Locate the cell with the specified text and output its [x, y] center coordinate. 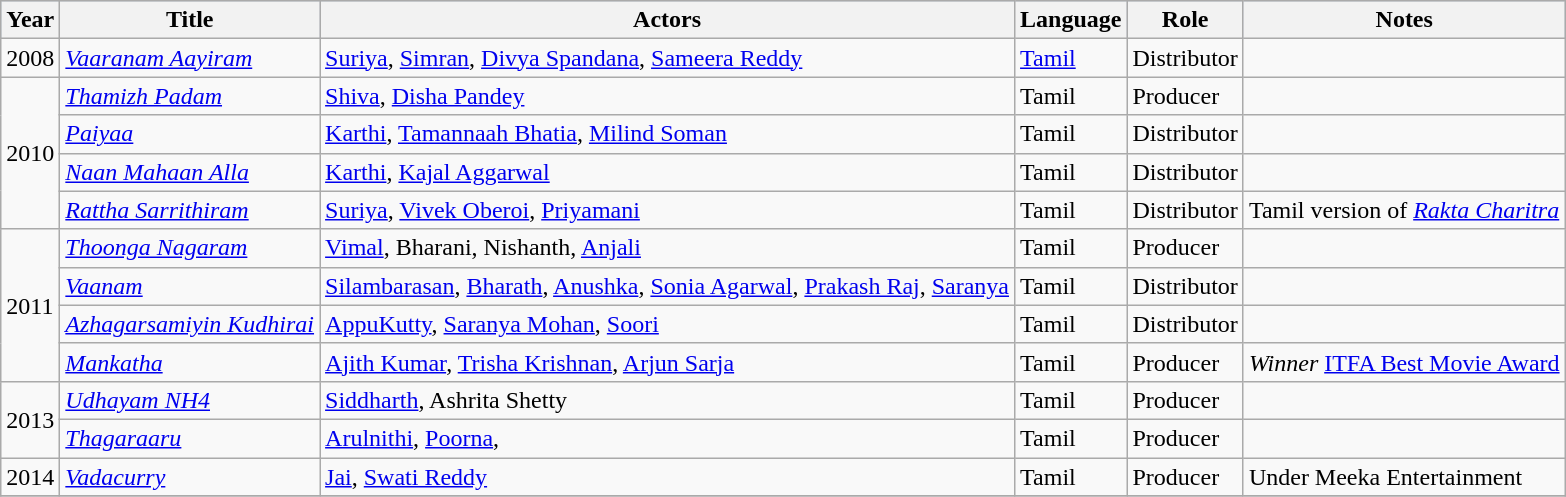
Karthi, Tamannaah Bhatia, Milind Soman [668, 134]
Language [1071, 20]
Year [30, 20]
Thamizh Padam [190, 96]
Suriya, Vivek Oberoi, Priyamani [668, 210]
Azhagarsamiyin Kudhirai [190, 324]
Thoonga Nagaram [190, 248]
Ajith Kumar, Trisha Krishnan, Arjun Sarja [668, 362]
Vadacurry [190, 477]
Role [1185, 20]
Paiyaa [190, 134]
Title [190, 20]
Suriya, Simran, Divya Spandana, Sameera Reddy [668, 58]
Vaanam [190, 286]
Udhayam NH4 [190, 400]
Winner ITFA Best Movie Award [1404, 362]
Vimal, Bharani, Nishanth, Anjali [668, 248]
2013 [30, 419]
Siddharth, Ashrita Shetty [668, 400]
Rattha Sarrithiram [190, 210]
Under Meeka Entertainment [1404, 477]
Karthi, Kajal Aggarwal [668, 172]
Naan Mahaan Alla [190, 172]
Tamil version of Rakta Charitra [1404, 210]
Silambarasan, Bharath, Anushka, Sonia Agarwal, Prakash Raj, Saranya [668, 286]
Notes [1404, 20]
AppuKutty, Saranya Mohan, Soori [668, 324]
Vaaranam Aayiram [190, 58]
Mankatha [190, 362]
2011 [30, 305]
Arulnithi, Poorna, [668, 438]
Thagaraaru [190, 438]
Shiva, Disha Pandey [668, 96]
Jai, Swati Reddy [668, 477]
2014 [30, 477]
2010 [30, 153]
2008 [30, 58]
Actors [668, 20]
